Search for the cell housing the specified text and yield its (x, y) center coordinate. 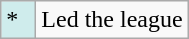
Led the league (112, 20)
* (18, 20)
